Capture the cell that displays the provided text and extract its (X, Y) central coordinate. 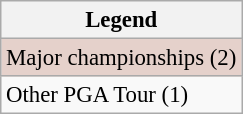
Other PGA Tour (1) (122, 95)
Major championships (2) (122, 58)
Legend (122, 20)
